Scan for the cell matching the given text and deliver its [X, Y] coordinate at center. 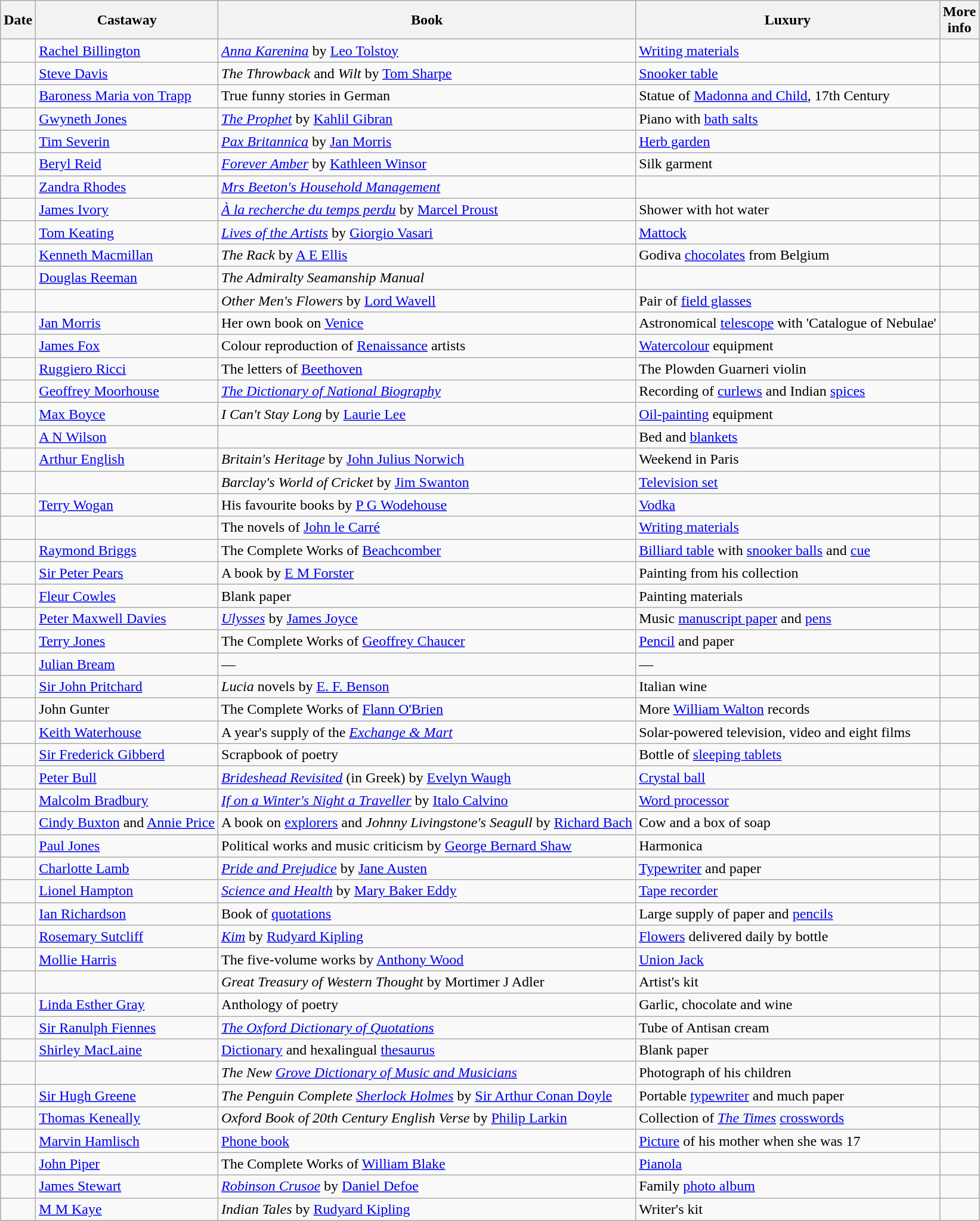
Oxford Book of 20th Century English Verse by Philip Larkin [427, 1118]
Vodka [788, 505]
James Fox [127, 346]
Tube of Antisan cream [788, 1027]
Mollie Harris [127, 959]
Music manuscript paper and pens [788, 618]
The Dictionary of National Biography [427, 391]
Tim Severin [127, 141]
Kenneth Macmillan [127, 255]
Piano with bath salts [788, 119]
Italian wine [788, 687]
The five-volume works by Anthony Wood [427, 959]
Britain's Heritage by John Julius Norwich [427, 460]
The Admiralty Seamanship Manual [427, 277]
Luxury [788, 20]
I Can't Stay Long by Laurie Lee [427, 414]
Silk garment [788, 164]
Thomas Keneally [127, 1118]
Forever Amber by Kathleen Winsor [427, 164]
Sir Peter Pears [127, 573]
Flowers delivered daily by bottle [788, 936]
Statue of Madonna and Child, 17th Century [788, 96]
Geoffrey Moorhouse [127, 391]
His favourite books by P G Wodehouse [427, 505]
Union Jack [788, 959]
Collection of The Times crosswords [788, 1118]
Cindy Buxton and Annie Price [127, 823]
Herb garden [788, 141]
Ruggiero Ricci [127, 369]
Photograph of his children [788, 1073]
James Stewart [127, 1186]
A book on explorers and Johnny Livingstone's Seagull by Richard Bach [427, 823]
Godiva chocolates from Belgium [788, 255]
Tape recorder [788, 891]
Barclay's World of Cricket by Jim Swanton [427, 482]
Billiard table with snooker balls and cue [788, 550]
The Complete Works of Geoffrey Chaucer [427, 641]
Portable typewriter and much paper [788, 1096]
More William Walton records [788, 710]
A N Wilson [127, 437]
Sir John Pritchard [127, 687]
Lucia novels by E. F. Benson [427, 687]
The Complete Works of Flann O'Brien [427, 710]
Julian Bream [127, 664]
Douglas Reeman [127, 277]
Sir Hugh Greene [127, 1096]
Garlic, chocolate and wine [788, 1004]
Crystal ball [788, 778]
Tom Keating [127, 232]
Brideshead Revisited (in Greek) by Evelyn Waugh [427, 778]
Shirley MacLaine [127, 1050]
Dictionary and hexalingual thesaurus [427, 1050]
Shower with hot water [788, 209]
Ulysses by James Joyce [427, 618]
Recording of curlews and Indian spices [788, 391]
Gwyneth Jones [127, 119]
Moreinfo [959, 20]
Beryl Reid [127, 164]
Paul Jones [127, 846]
Linda Esther Gray [127, 1004]
Sir Ranulph Fiennes [127, 1027]
Sir Frederick Gibberd [127, 755]
The Oxford Dictionary of Quotations [427, 1027]
Oil-painting equipment [788, 414]
Pianola [788, 1164]
Pencil and paper [788, 641]
Great Treasury of Western Thought by Mortimer J Adler [427, 982]
If on a Winter's Night a Traveller by Italo Calvino [427, 800]
Terry Wogan [127, 505]
Pride and Prejudice by Jane Austen [427, 868]
The Rack by A E Ellis [427, 255]
Large supply of paper and pencils [788, 914]
Weekend in Paris [788, 460]
Peter Bull [127, 778]
Artist's kit [788, 982]
Kim by Rudyard Kipling [427, 936]
Anthology of poetry [427, 1004]
Date [18, 20]
Robinson Crusoe by Daniel Defoe [427, 1186]
Book [427, 20]
Phone book [427, 1141]
Mattock [788, 232]
Political works and music criticism by George Bernard Shaw [427, 846]
Cow and a box of soap [788, 823]
Steve Davis [127, 73]
Colour reproduction of Renaissance artists [427, 346]
The Plowden Guarneri violin [788, 369]
Science and Health by Mary Baker Eddy [427, 891]
Jan Morris [127, 323]
Indian Tales by Rudyard Kipling [427, 1209]
Bottle of sleeping tablets [788, 755]
Scrapbook of poetry [427, 755]
Max Boyce [127, 414]
Castaway [127, 20]
The Complete Works of William Blake [427, 1164]
Pair of field glasses [788, 300]
Other Men's Flowers by Lord Wavell [427, 300]
Solar-powered television, video and eight films [788, 732]
Lives of the Artists by Giorgio Vasari [427, 232]
Snooker table [788, 73]
Harmonica [788, 846]
Painting from his collection [788, 573]
Writer's kit [788, 1209]
Arthur English [127, 460]
À la recherche du temps perdu by Marcel Proust [427, 209]
Bed and blankets [788, 437]
Lionel Hampton [127, 891]
Pax Britannica by Jan Morris [427, 141]
Anna Karenina by Leo Tolstoy [427, 51]
Zandra Rhodes [127, 187]
Family photo album [788, 1186]
Watercolour equipment [788, 346]
Astronomical telescope with 'Catalogue of Nebulae' [788, 323]
Picture of his mother when she was 17 [788, 1141]
Terry Jones [127, 641]
Television set [788, 482]
Peter Maxwell Davies [127, 618]
Rachel Billington [127, 51]
The Prophet by Kahlil Gibran [427, 119]
The Penguin Complete Sherlock Holmes by Sir Arthur Conan Doyle [427, 1096]
The New Grove Dictionary of Music and Musicians [427, 1073]
The novels of John le Carré [427, 528]
Keith Waterhouse [127, 732]
Typewriter and paper [788, 868]
Charlotte Lamb [127, 868]
Book of quotations [427, 914]
A year's supply of the Exchange & Mart [427, 732]
M M Kaye [127, 1209]
John Gunter [127, 710]
Painting materials [788, 596]
True funny stories in German [427, 96]
Her own book on Venice [427, 323]
Rosemary Sutcliff [127, 936]
Mrs Beeton's Household Management [427, 187]
James Ivory [127, 209]
Word processor [788, 800]
The Throwback and Wilt by Tom Sharpe [427, 73]
Fleur Cowles [127, 596]
A book by E M Forster [427, 573]
The letters of Beethoven [427, 369]
Marvin Hamlisch [127, 1141]
Malcolm Bradbury [127, 800]
Raymond Briggs [127, 550]
The Complete Works of Beachcomber [427, 550]
Baroness Maria von Trapp [127, 96]
Ian Richardson [127, 914]
John Piper [127, 1164]
